For the text-containing cell, return its midpoint in (X, Y) coordinate format. 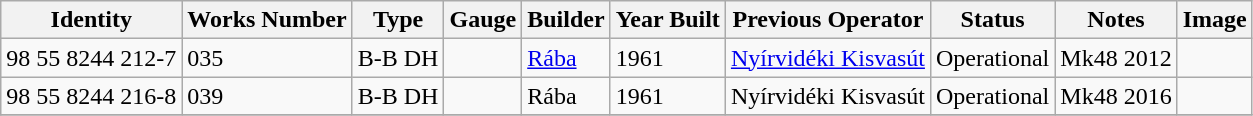
Gauge (483, 20)
Mk48 2016 (1116, 96)
Mk48 2012 (1116, 58)
035 (267, 58)
Year Built (668, 20)
Image (1214, 20)
Works Number (267, 20)
98 55 8244 212-7 (92, 58)
Type (398, 20)
Status (992, 20)
Identity (92, 20)
98 55 8244 216-8 (92, 96)
Builder (566, 20)
Notes (1116, 20)
039 (267, 96)
Previous Operator (828, 20)
